Capture the cell that displays the provided text and extract its (X, Y) central coordinate. 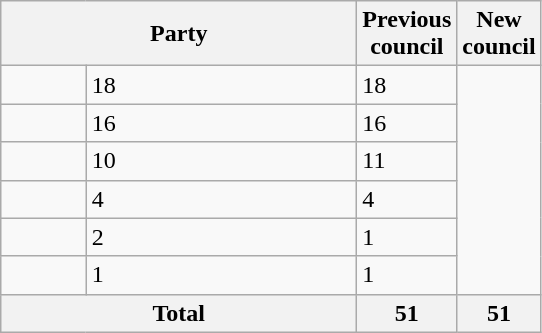
10 (222, 161)
2 (222, 237)
11 (407, 161)
Total (179, 313)
Previous council (407, 34)
New council (499, 34)
Party (179, 34)
